Pinpoint the cell where the given text exists, returning its (x, y) midpoint coordinate. 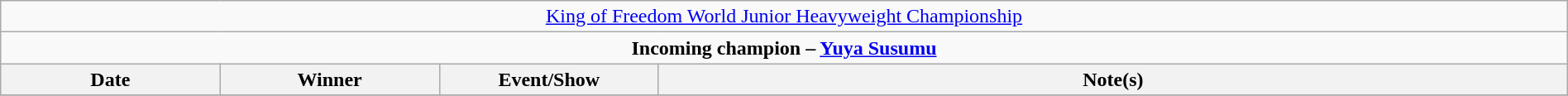
Note(s) (1113, 79)
Date (111, 79)
Incoming champion – Yuya Susumu (784, 48)
Event/Show (549, 79)
Winner (329, 79)
King of Freedom World Junior Heavyweight Championship (784, 17)
